Return the (x, y) coordinate for the center point of the cell that contains the specified text.  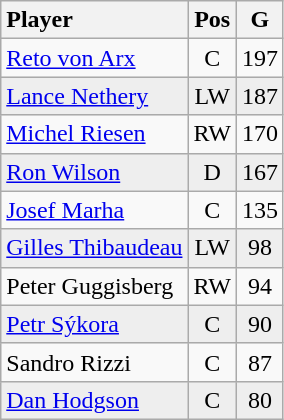
90 (260, 324)
98 (260, 248)
D (212, 172)
Dan Hodgson (94, 400)
Josef Marha (94, 210)
Player (94, 20)
Ron Wilson (94, 172)
135 (260, 210)
Gilles Thibaudeau (94, 248)
Pos (212, 20)
87 (260, 362)
197 (260, 58)
80 (260, 400)
Sandro Rizzi (94, 362)
Peter Guggisberg (94, 286)
G (260, 20)
170 (260, 134)
187 (260, 96)
Reto von Arx (94, 58)
Lance Nethery (94, 96)
94 (260, 286)
167 (260, 172)
Petr Sýkora (94, 324)
Michel Riesen (94, 134)
